Detect which cell encompasses the target text, then output its [X, Y] center coordinate. 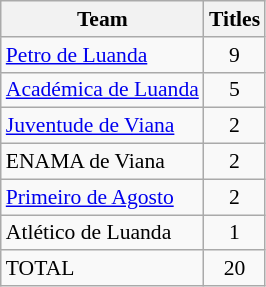
Petro de Luanda [102, 55]
Académica de Luanda [102, 90]
Juventude de Viana [102, 126]
ENAMA de Viana [102, 162]
1 [234, 233]
TOTAL [102, 269]
Primeiro de Agosto [102, 197]
20 [234, 269]
Atlético de Luanda [102, 233]
5 [234, 90]
Team [102, 19]
9 [234, 55]
Titles [234, 19]
